Extract the [x, y] coordinate from the center of the cell holding the provided text.  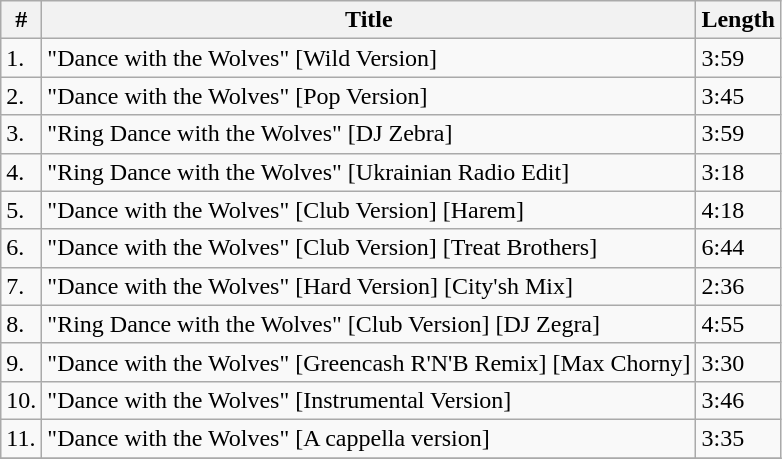
"Dance with the Wolves" [Hard Version] [City'sh Mix] [369, 286]
5. [22, 210]
6:44 [738, 248]
"Dance with the Wolves" [Club Version] [Harem] [369, 210]
4. [22, 172]
6. [22, 248]
"Ring Dance with the Wolves" [Club Version] [DJ Zegra] [369, 324]
2:36 [738, 286]
3:18 [738, 172]
"Dance with the Wolves" [Instrumental Version] [369, 400]
10. [22, 400]
8. [22, 324]
7. [22, 286]
4:55 [738, 324]
# [22, 20]
"Dance with the Wolves" [Pop Version] [369, 96]
1. [22, 58]
"Dance with the Wolves" [Club Version] [Treat Brothers] [369, 248]
"Dance with the Wolves" [Wild Version] [369, 58]
3:35 [738, 438]
3:46 [738, 400]
11. [22, 438]
"Dance with the Wolves" [Greencash R'N'B Remix] [Max Chorny] [369, 362]
3:30 [738, 362]
Title [369, 20]
"Ring Dance with the Wolves" [Ukrainian Radio Edit] [369, 172]
"Ring Dance with the Wolves" [DJ Zebra] [369, 134]
3:45 [738, 96]
9. [22, 362]
"Dance with the Wolves" [A cappella version] [369, 438]
4:18 [738, 210]
3. [22, 134]
2. [22, 96]
Length [738, 20]
